Extract the (x, y) coordinate from the center of the cell holding the provided text.  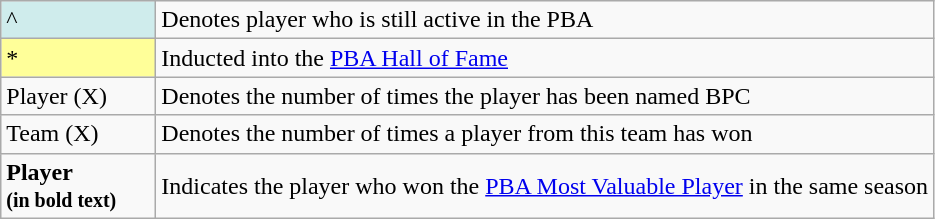
Player(in bold text) (78, 186)
Inducted into the PBA Hall of Fame (545, 58)
Denotes the number of times a player from this team has won (545, 134)
Indicates the player who won the PBA Most Valuable Player in the same season (545, 186)
* (78, 58)
Denotes player who is still active in the PBA (545, 20)
Denotes the number of times the player has been named BPC (545, 96)
Team (X) (78, 134)
Player (X) (78, 96)
^ (78, 20)
